Determine the [x, y] coordinate at the center of the cell enclosing the given text.  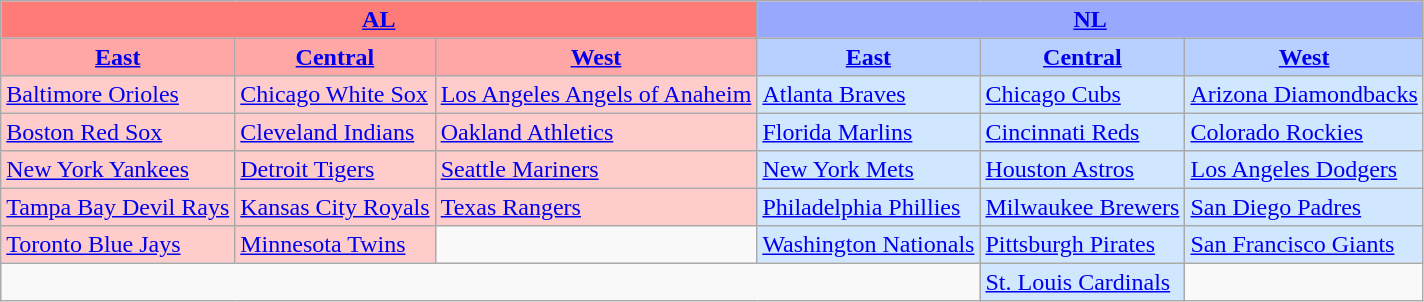
Cleveland Indians [335, 132]
AL [379, 20]
Boston Red Sox [118, 132]
Philadelphia Phillies [868, 206]
New York Yankees [118, 170]
Pittsburgh Pirates [1082, 244]
Washington Nationals [868, 244]
Milwaukee Brewers [1082, 206]
Tampa Bay Devil Rays [118, 206]
San Francisco Giants [1304, 244]
New York Mets [868, 170]
Seattle Mariners [596, 170]
Chicago Cubs [1082, 94]
Minnesota Twins [335, 244]
Oakland Athletics [596, 132]
Texas Rangers [596, 206]
San Diego Padres [1304, 206]
Houston Astros [1082, 170]
Atlanta Braves [868, 94]
Baltimore Orioles [118, 94]
Colorado Rockies [1304, 132]
NL [1090, 20]
Chicago White Sox [335, 94]
Detroit Tigers [335, 170]
Los Angeles Angels of Anaheim [596, 94]
St. Louis Cardinals [1082, 282]
Los Angeles Dodgers [1304, 170]
Toronto Blue Jays [118, 244]
Kansas City Royals [335, 206]
Arizona Diamondbacks [1304, 94]
Cincinnati Reds [1082, 132]
Florida Marlins [868, 132]
